Search for the cell housing the specified text and yield its [x, y] center coordinate. 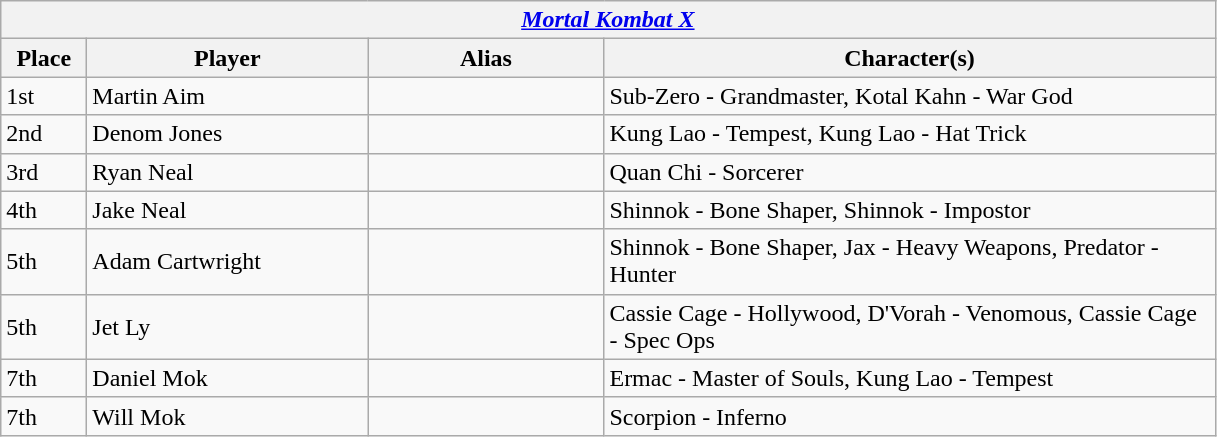
Shinnok - Bone Shaper, Shinnok - Impostor [910, 210]
Player [228, 58]
Ermac - Master of Souls, Kung Lao - Tempest [910, 378]
4th [44, 210]
Character(s) [910, 58]
Will Mok [228, 416]
Daniel Mok [228, 378]
Alias [486, 58]
Denom Jones [228, 134]
Scorpion - Inferno [910, 416]
Kung Lao - Tempest, Kung Lao - Hat Trick [910, 134]
Ryan Neal [228, 172]
Jet Ly [228, 326]
3rd [44, 172]
Shinnok - Bone Shaper, Jax - Heavy Weapons, Predator - Hunter [910, 262]
Place [44, 58]
Sub-Zero - Grandmaster, Kotal Kahn - War God [910, 96]
Martin Aim [228, 96]
Jake Neal [228, 210]
2nd [44, 134]
Cassie Cage - Hollywood, D'Vorah - Venomous, Cassie Cage - Spec Ops [910, 326]
Adam Cartwright [228, 262]
Quan Chi - Sorcerer [910, 172]
1st [44, 96]
Mortal Kombat X [608, 20]
